Output the (x, y) coordinate of the center of the cell containing the given text.  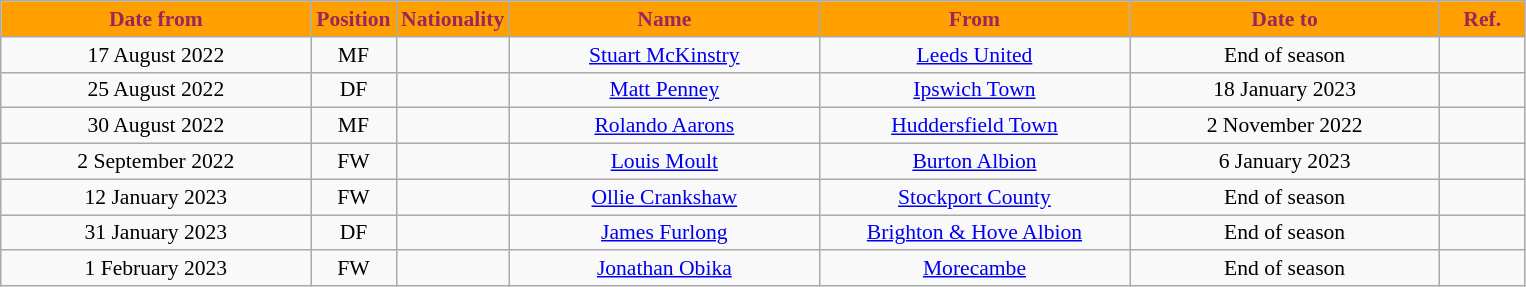
1 February 2023 (156, 269)
James Furlong (664, 233)
Brighton & Hove Albion (974, 233)
Stockport County (974, 197)
Morecambe (974, 269)
Date to (1285, 19)
2 September 2022 (156, 162)
12 January 2023 (156, 197)
6 January 2023 (1285, 162)
Ref. (1482, 19)
Jonathan Obika (664, 269)
From (974, 19)
Nationality (452, 19)
Louis Moult (664, 162)
17 August 2022 (156, 55)
Leeds United (974, 55)
25 August 2022 (156, 90)
30 August 2022 (156, 126)
Position (354, 19)
Name (664, 19)
Stuart McKinstry (664, 55)
Huddersfield Town (974, 126)
31 January 2023 (156, 233)
18 January 2023 (1285, 90)
Ollie Crankshaw (664, 197)
Date from (156, 19)
Matt Penney (664, 90)
Burton Albion (974, 162)
Rolando Aarons (664, 126)
Ipswich Town (974, 90)
2 November 2022 (1285, 126)
